Determine the [X, Y] coordinate at the center of the cell enclosing the given text.  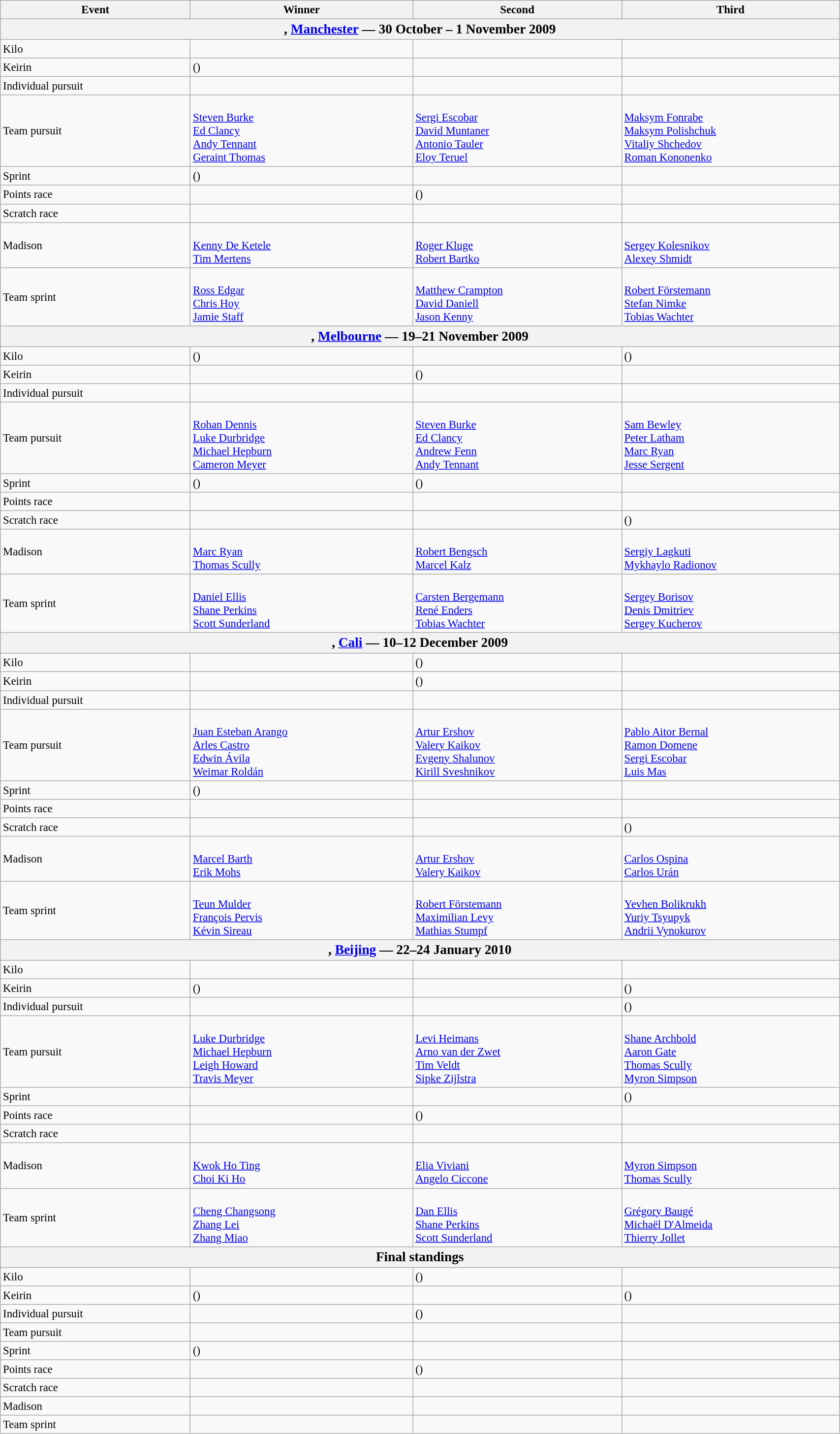
, Cali — 10–12 December 2009 [420, 643]
Myron SimpsonThomas Scully [730, 1166]
Elia VivianiAngelo Ciccone [517, 1166]
Steven BurkeEd ClancyAndy TennantGeraint Thomas [302, 131]
Sergi EscobarDavid MuntanerAntonio TaulerEloy Teruel [517, 131]
Carsten BergemannRené EndersTobias Wachter [517, 604]
Robert FörstemannMaximilian LevyMathias Stumpf [517, 911]
Carlos OspinaCarlos Urán [730, 859]
Event [95, 10]
Steven BurkeEd ClancyAndrew FennAndy Tennant [517, 438]
Sergey BorisovDenis DmitrievSergey Kucherov [730, 604]
Second [517, 10]
Kwok Ho TingChoi Ki Ho [302, 1166]
Sam BewleyPeter LathamMarc RyanJesse Sergent [730, 438]
Marcel BarthErik Mohs [302, 859]
Maksym FonrabeMaksym PolishchukVitaliy ShchedovRoman Kononenko [730, 131]
Grégory BaugéMichaël D'AlmeidaThierry Jollet [730, 1218]
Teun MulderFrançois PervisKévin Sireau [302, 911]
Marc RyanThomas Scully [302, 552]
Final standings [420, 1257]
Artur ErshovValery Kaikov [517, 859]
Cheng ChangsongZhang LeiZhang Miao [302, 1218]
Ross EdgarChris HoyJamie Staff [302, 296]
Levi HeimansArno van der ZwetTim VeldtSipke Zijlstra [517, 1052]
Sergiy LagkutiMykhaylo Radionov [730, 552]
Robert FörstemannStefan NimkeTobias Wachter [730, 296]
Matthew CramptonDavid DaniellJason Kenny [517, 296]
Dan EllisShane PerkinsScott Sunderland [517, 1218]
Artur ErshovValery KaikovEvgeny ShalunovKirill Sveshnikov [517, 745]
, Melbourne — 19–21 November 2009 [420, 336]
Yevhen BolikrukhYuriy TsyupykAndrii Vynokurov [730, 911]
Luke DurbridgeMichael HepburnLeigh HowardTravis Meyer [302, 1052]
, Beijing — 22–24 January 2010 [420, 950]
Pablo Aitor BernalRamon DomeneSergi EscobarLuis Mas [730, 745]
Robert BengschMarcel Kalz [517, 552]
Sergey KolesnikovAlexey Shmidt [730, 245]
Winner [302, 10]
, Manchester — 30 October – 1 November 2009 [420, 30]
Shane ArchboldAaron GateThomas ScullyMyron Simpson [730, 1052]
Daniel EllisShane PerkinsScott Sunderland [302, 604]
Juan Esteban ArangoArles CastroEdwin ÁvilaWeimar Roldán [302, 745]
Roger KlugeRobert Bartko [517, 245]
Kenny De KeteleTim Mertens [302, 245]
Rohan DennisLuke DurbridgeMichael HepburnCameron Meyer [302, 438]
Third [730, 10]
